From the cell containing the given text, extract its center point as [x, y] coordinate. 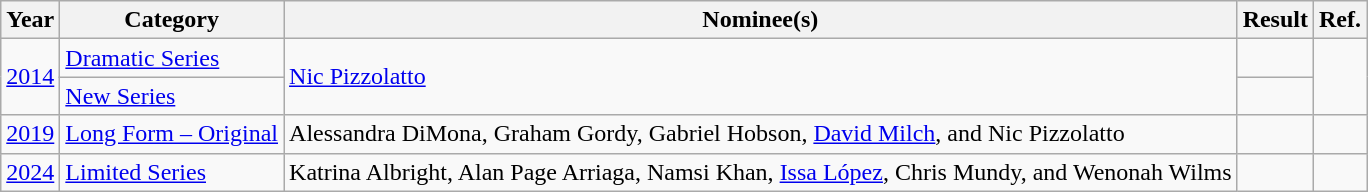
2019 [30, 134]
Ref. [1340, 20]
Limited Series [172, 172]
Nic Pizzolatto [761, 77]
Result [1275, 20]
Long Form – Original [172, 134]
Category [172, 20]
Nominee(s) [761, 20]
2024 [30, 172]
Alessandra DiMona, Graham Gordy, Gabriel Hobson, David Milch, and Nic Pizzolatto [761, 134]
Dramatic Series [172, 58]
Year [30, 20]
2014 [30, 77]
New Series [172, 96]
Katrina Albright, Alan Page Arriaga, Namsi Khan, Issa López, Chris Mundy, and Wenonah Wilms [761, 172]
